Capture the cell that displays the provided text and extract its [X, Y] central coordinate. 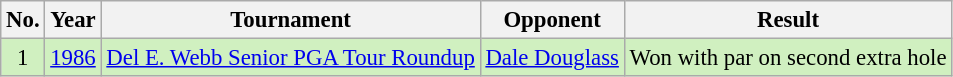
Tournament [290, 20]
Year [73, 20]
Won with par on second extra hole [788, 58]
Opponent [552, 20]
Dale Douglass [552, 58]
Del E. Webb Senior PGA Tour Roundup [290, 58]
Result [788, 20]
1986 [73, 58]
1 [23, 58]
No. [23, 20]
